Detect which cell encompasses the target text, then output its (x, y) center coordinate. 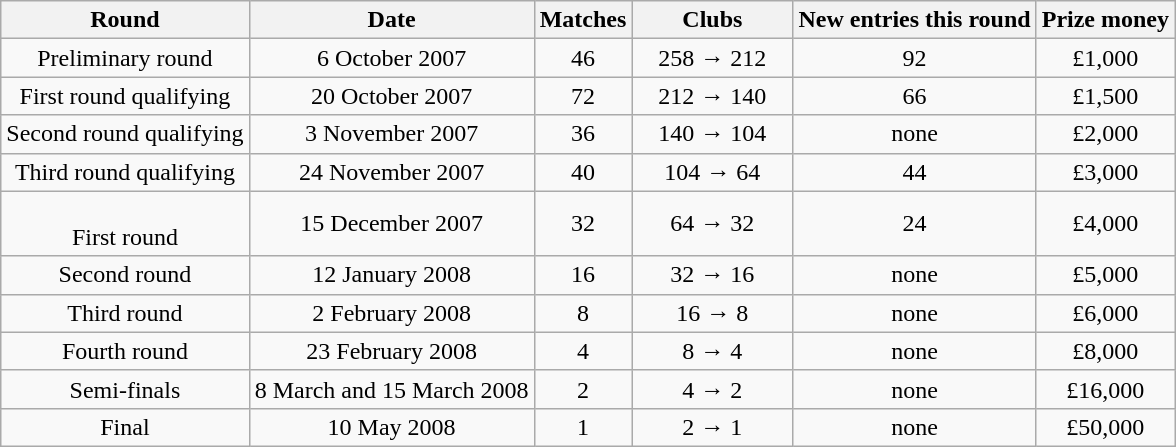
24 November 2007 (392, 172)
4 → 2 (712, 389)
15 December 2007 (392, 224)
£4,000 (1105, 224)
8 → 4 (712, 351)
64 → 32 (712, 224)
2 (583, 389)
258 → 212 (712, 58)
First round qualifying (125, 96)
£5,000 (1105, 275)
23 February 2008 (392, 351)
£2,000 (1105, 134)
72 (583, 96)
£3,000 (1105, 172)
3 November 2007 (392, 134)
4 (583, 351)
£6,000 (1105, 313)
140 → 104 (712, 134)
Fourth round (125, 351)
66 (914, 96)
Prize money (1105, 20)
New entries this round (914, 20)
Matches (583, 20)
Second round qualifying (125, 134)
Clubs (712, 20)
16 (583, 275)
32 → 16 (712, 275)
8 (583, 313)
32 (583, 224)
12 January 2008 (392, 275)
£1,000 (1105, 58)
Final (125, 427)
2 → 1 (712, 427)
6 October 2007 (392, 58)
Date (392, 20)
8 March and 15 March 2008 (392, 389)
Second round (125, 275)
Preliminary round (125, 58)
£8,000 (1105, 351)
212 → 140 (712, 96)
44 (914, 172)
First round (125, 224)
1 (583, 427)
20 October 2007 (392, 96)
£1,500 (1105, 96)
£16,000 (1105, 389)
Third round qualifying (125, 172)
Round (125, 20)
104 → 64 (712, 172)
Semi-finals (125, 389)
92 (914, 58)
40 (583, 172)
16 → 8 (712, 313)
10 May 2008 (392, 427)
£50,000 (1105, 427)
36 (583, 134)
2 February 2008 (392, 313)
Third round (125, 313)
46 (583, 58)
24 (914, 224)
